Detect which cell encompasses the target text, then output its (x, y) center coordinate. 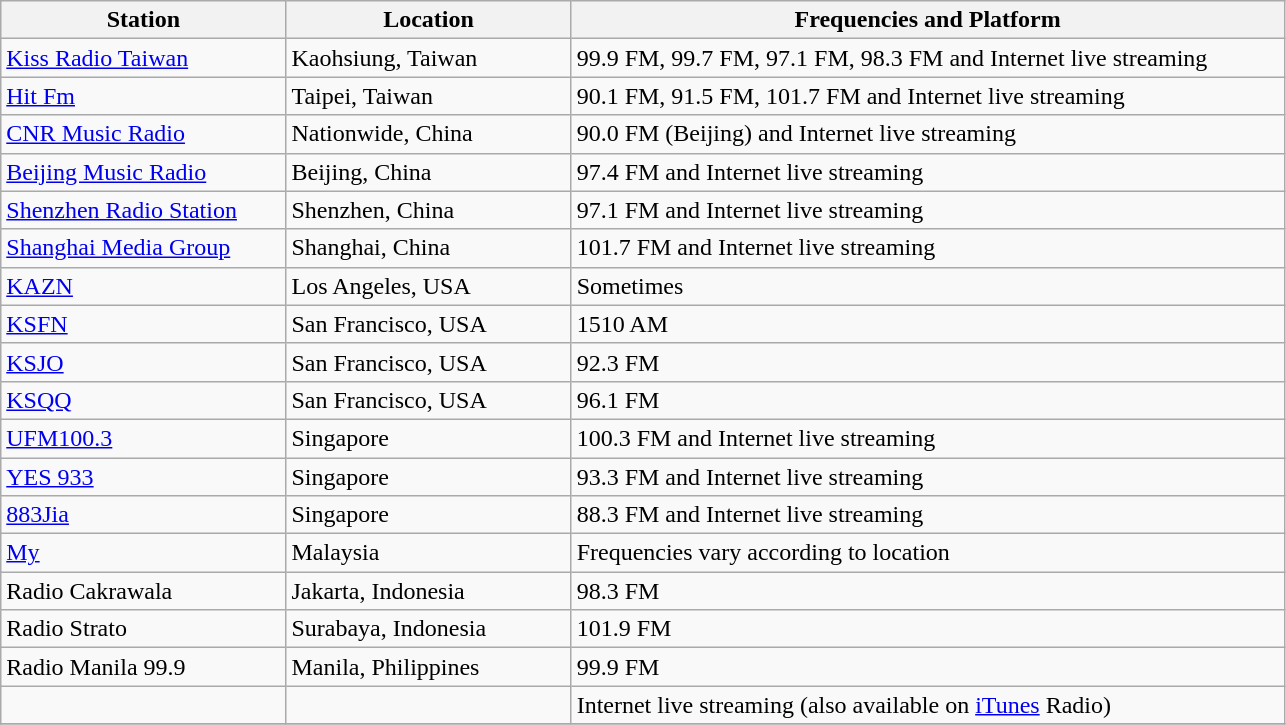
97.4 FM and Internet live streaming (928, 172)
Internet live streaming (also available on iTunes Radio) (928, 705)
Sometimes (928, 286)
Station (144, 20)
101.9 FM (928, 629)
UFM100.3 (144, 438)
My (144, 553)
96.1 FM (928, 400)
Radio Cakrawala (144, 591)
Malaysia (428, 553)
Radio Strato (144, 629)
Shenzhen, China (428, 210)
Location (428, 20)
Beijing, China (428, 172)
YES 933 (144, 477)
90.1 FM, 91.5 FM, 101.7 FM and Internet live streaming (928, 96)
100.3 FM and Internet live streaming (928, 438)
Frequencies and Platform (928, 20)
101.7 FM and Internet live streaming (928, 248)
Shanghai Media Group (144, 248)
Hit Fm (144, 96)
99.9 FM, 99.7 FM, 97.1 FM, 98.3 FM and Internet live streaming (928, 58)
Manila, Philippines (428, 667)
Radio Manila 99.9 (144, 667)
KAZN (144, 286)
90.0 FM (Beijing) and Internet live streaming (928, 134)
98.3 FM (928, 591)
Kiss Radio Taiwan (144, 58)
Nationwide, China (428, 134)
Jakarta, Indonesia (428, 591)
99.9 FM (928, 667)
Shenzhen Radio Station (144, 210)
1510 AM (928, 324)
KSJO (144, 362)
Shanghai, China (428, 248)
Frequencies vary according to location (928, 553)
92.3 FM (928, 362)
88.3 FM and Internet live streaming (928, 515)
Kaohsiung, Taiwan (428, 58)
Taipei, Taiwan (428, 96)
CNR Music Radio (144, 134)
883Jia (144, 515)
Beijing Music Radio (144, 172)
97.1 FM and Internet live streaming (928, 210)
93.3 FM and Internet live streaming (928, 477)
Los Angeles, USA (428, 286)
KSQQ (144, 400)
Surabaya, Indonesia (428, 629)
KSFN (144, 324)
